Scan for the cell matching the given text and deliver its (X, Y) coordinate at center. 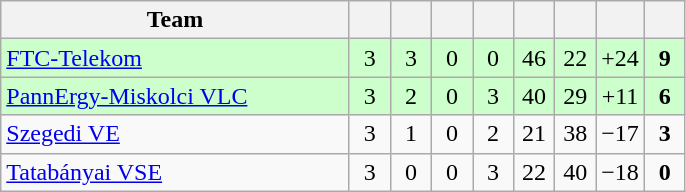
−18 (620, 172)
Tatabányai VSE (176, 172)
Szegedi VE (176, 134)
1 (410, 134)
21 (534, 134)
46 (534, 58)
9 (664, 58)
FTC-Telekom (176, 58)
38 (576, 134)
29 (576, 96)
6 (664, 96)
+11 (620, 96)
+24 (620, 58)
Team (176, 20)
−17 (620, 134)
PannErgy-Miskolci VLC (176, 96)
